For the text-containing cell, return its midpoint in (x, y) coordinate format. 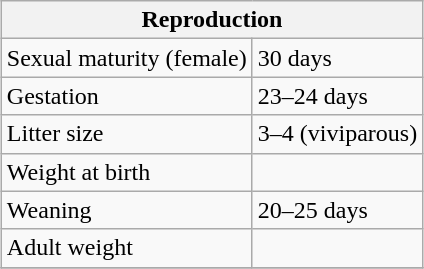
3–4 (viviparous) (337, 134)
Sexual maturity (female) (126, 58)
Weaning (126, 210)
Weight at birth (126, 172)
Adult weight (126, 248)
Gestation (126, 96)
23–24 days (337, 96)
Reproduction (212, 20)
30 days (337, 58)
Litter size (126, 134)
20–25 days (337, 210)
